Search for the cell housing the specified text and yield its [x, y] center coordinate. 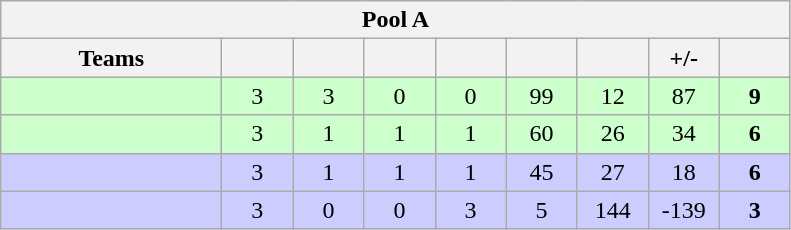
34 [684, 134]
-139 [684, 210]
144 [612, 210]
60 [542, 134]
27 [612, 172]
Teams [112, 58]
12 [612, 96]
87 [684, 96]
5 [542, 210]
99 [542, 96]
+/- [684, 58]
Pool A [396, 20]
45 [542, 172]
9 [754, 96]
26 [612, 134]
18 [684, 172]
